Output the [x, y] coordinate of the center of the cell containing the given text.  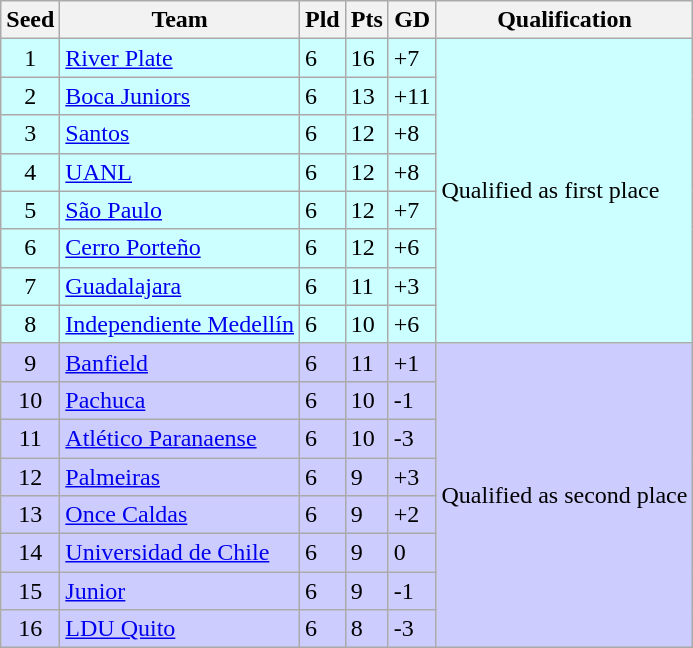
Banfield [180, 362]
Once Caldas [180, 515]
Guadalajara [180, 286]
Atlético Paranaense [180, 438]
Independiente Medellín [180, 324]
5 [30, 210]
Pachuca [180, 400]
Pts [366, 20]
Cerro Porteño [180, 248]
São Paulo [180, 210]
2 [30, 96]
+2 [412, 515]
River Plate [180, 58]
Qualified as second place [564, 495]
Boca Juniors [180, 96]
Santos [180, 134]
Junior [180, 591]
LDU Quito [180, 629]
15 [30, 591]
3 [30, 134]
Team [180, 20]
4 [30, 172]
GD [412, 20]
+1 [412, 362]
Qualification [564, 20]
+11 [412, 96]
UANL [180, 172]
Qualified as first place [564, 191]
Palmeiras [180, 477]
Seed [30, 20]
14 [30, 553]
7 [30, 286]
0 [412, 553]
Pld [322, 20]
1 [30, 58]
Universidad de Chile [180, 553]
